Determine the [X, Y] coordinate at the center of the cell enclosing the given text.  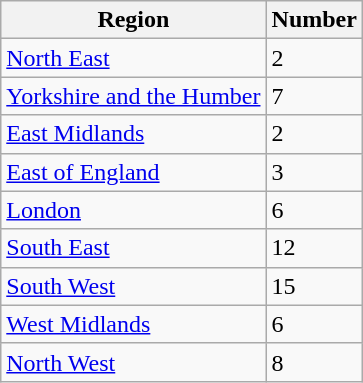
London [134, 210]
North East [134, 58]
North West [134, 362]
15 [314, 286]
8 [314, 362]
Yorkshire and the Humber [134, 96]
West Midlands [134, 324]
7 [314, 96]
12 [314, 248]
South East [134, 248]
Region [134, 20]
East of England [134, 172]
Number [314, 20]
East Midlands [134, 134]
3 [314, 172]
South West [134, 286]
